Pinpoint the cell where the given text exists, returning its (x, y) midpoint coordinate. 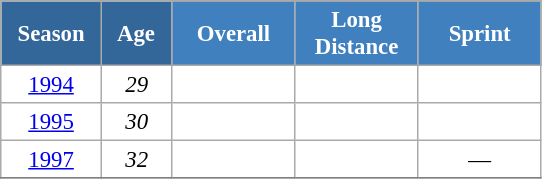
1997 (52, 160)
1995 (52, 122)
29 (136, 85)
Season (52, 34)
1994 (52, 85)
30 (136, 122)
— (480, 160)
Long Distance (356, 34)
32 (136, 160)
Age (136, 34)
Overall (234, 34)
Sprint (480, 34)
